For the text-containing cell, return its midpoint in [x, y] coordinate format. 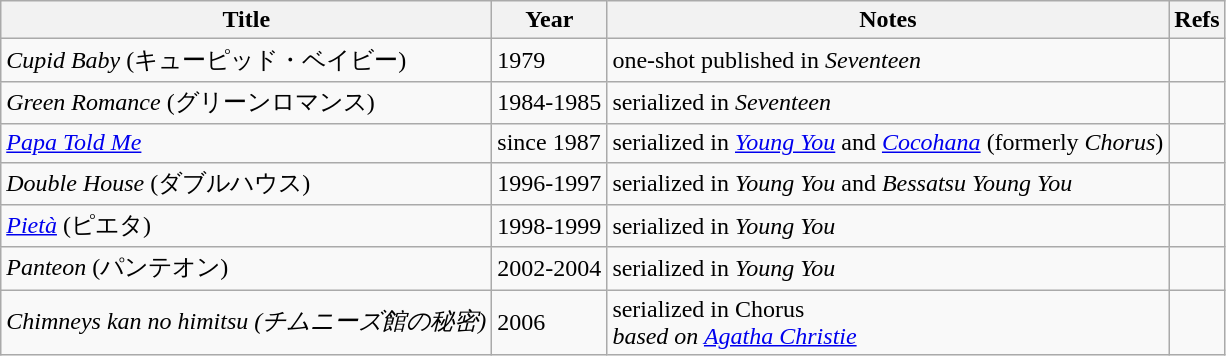
Refs [1197, 20]
serialized in Young You and Cocohana (formerly Chorus) [888, 143]
1984-1985 [550, 102]
Panteon (パンテオン) [246, 268]
2006 [550, 322]
Notes [888, 20]
since 1987 [550, 143]
Title [246, 20]
Double House (ダブルハウス) [246, 184]
one-shot published in Seventeen [888, 60]
Green Romance (グリーンロマンス) [246, 102]
1979 [550, 60]
serialized in Chorusbased on Agatha Christie [888, 322]
Pietà (ピエタ) [246, 226]
Chimneys kan no himitsu (チムニーズ館の秘密) [246, 322]
2002-2004 [550, 268]
Papa Told Me [246, 143]
Year [550, 20]
serialized in Seventeen [888, 102]
serialized in Young You and Bessatsu Young You [888, 184]
Cupid Baby (キューピッド・ベイビー) [246, 60]
1996-1997 [550, 184]
1998-1999 [550, 226]
